Output the [X, Y] coordinate of the center of the cell containing the given text.  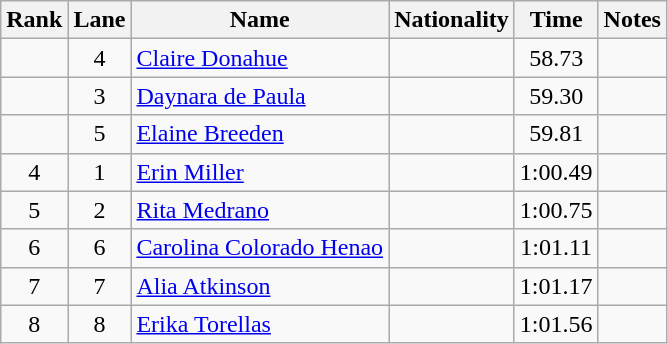
59.30 [556, 96]
2 [100, 210]
Rita Medrano [260, 210]
58.73 [556, 58]
Name [260, 20]
1 [100, 172]
1:01.11 [556, 248]
1:00.75 [556, 210]
Notes [632, 20]
Carolina Colorado Henao [260, 248]
Erika Torellas [260, 324]
Alia Atkinson [260, 286]
Lane [100, 20]
3 [100, 96]
1:00.49 [556, 172]
Claire Donahue [260, 58]
1:01.56 [556, 324]
1:01.17 [556, 286]
Daynara de Paula [260, 96]
Rank [34, 20]
Erin Miller [260, 172]
59.81 [556, 134]
Nationality [452, 20]
Time [556, 20]
Elaine Breeden [260, 134]
